Scan for the cell matching the given text and deliver its (X, Y) coordinate at center. 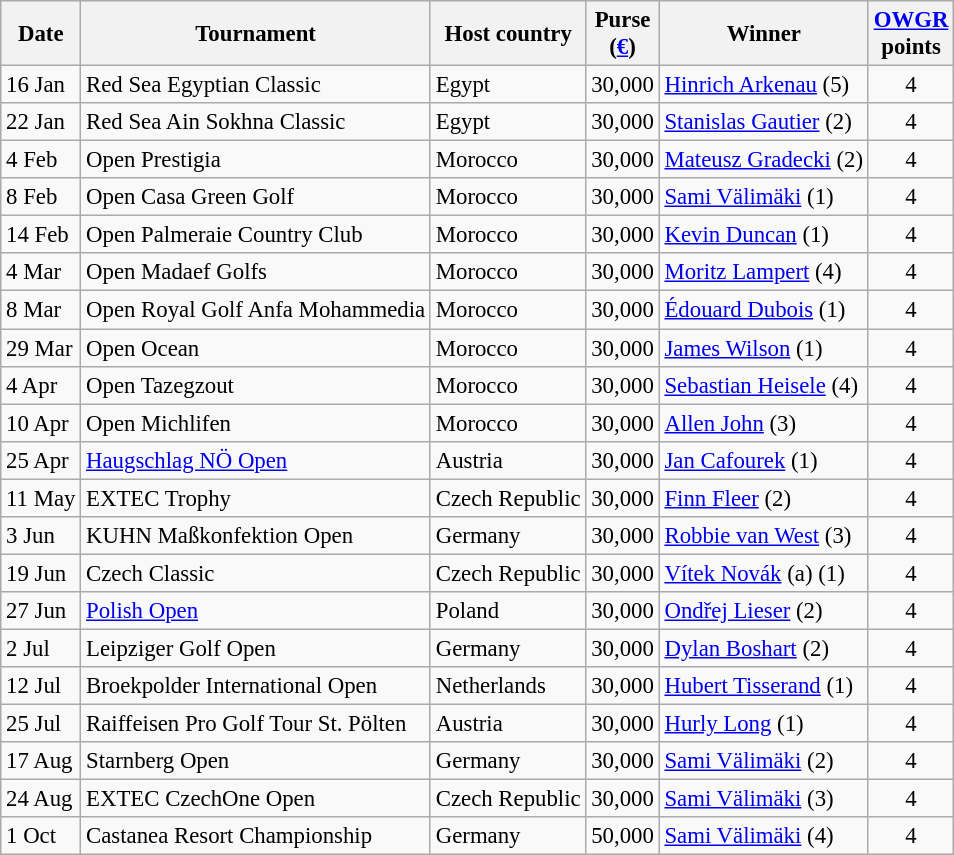
Robbie van West (3) (764, 536)
Finn Fleer (2) (764, 498)
24 Aug (41, 799)
14 Feb (41, 235)
Moritz Lampert (4) (764, 273)
Purse(€) (622, 34)
Sami Välimäki (4) (764, 836)
Czech Classic (256, 573)
Kevin Duncan (1) (764, 235)
Sami Välimäki (3) (764, 799)
James Wilson (1) (764, 348)
Sami Välimäki (2) (764, 761)
29 Mar (41, 348)
Open Royal Golf Anfa Mohammedia (256, 310)
Open Prestigia (256, 160)
8 Mar (41, 310)
2 Jul (41, 648)
19 Jun (41, 573)
Poland (508, 611)
Hubert Tisserand (1) (764, 686)
Open Palmeraie Country Club (256, 235)
1 Oct (41, 836)
Red Sea Egyptian Classic (256, 85)
Jan Cafourek (1) (764, 460)
25 Apr (41, 460)
Sebastian Heisele (4) (764, 385)
KUHN Maßkonfektion Open (256, 536)
27 Jun (41, 611)
Red Sea Ain Sokhna Classic (256, 122)
11 May (41, 498)
Open Ocean (256, 348)
25 Jul (41, 724)
4 Mar (41, 273)
Open Tazegzout (256, 385)
Open Michlifen (256, 423)
Hinrich Arkenau (5) (764, 85)
Tournament (256, 34)
12 Jul (41, 686)
Dylan Boshart (2) (764, 648)
Hurly Long (1) (764, 724)
4 Apr (41, 385)
Vítek Novák (a) (1) (764, 573)
Netherlands (508, 686)
Broekpolder International Open (256, 686)
EXTEC CzechOne Open (256, 799)
Ondřej Lieser (2) (764, 611)
OWGRpoints (910, 34)
Polish Open (256, 611)
Open Casa Green Golf (256, 197)
Host country (508, 34)
3 Jun (41, 536)
Sami Välimäki (1) (764, 197)
Édouard Dubois (1) (764, 310)
Mateusz Gradecki (2) (764, 160)
Open Madaef Golfs (256, 273)
Raiffeisen Pro Golf Tour St. Pölten (256, 724)
4 Feb (41, 160)
16 Jan (41, 85)
Starnberg Open (256, 761)
Winner (764, 34)
Date (41, 34)
8 Feb (41, 197)
Castanea Resort Championship (256, 836)
22 Jan (41, 122)
50,000 (622, 836)
EXTEC Trophy (256, 498)
17 Aug (41, 761)
10 Apr (41, 423)
Leipziger Golf Open (256, 648)
Stanislas Gautier (2) (764, 122)
Haugschlag NÖ Open (256, 460)
Allen John (3) (764, 423)
